Extract the (X, Y) coordinate from the center of the cell holding the provided text.  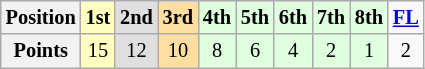
10 (178, 51)
12 (136, 51)
1 (369, 51)
2nd (136, 17)
Position (41, 17)
Points (41, 51)
1st (98, 17)
3rd (178, 17)
6th (293, 17)
8 (217, 51)
5th (255, 17)
8th (369, 17)
4 (293, 51)
FL (406, 17)
15 (98, 51)
4th (217, 17)
6 (255, 51)
7th (331, 17)
